Locate the cell with the specified text and output its (X, Y) center coordinate. 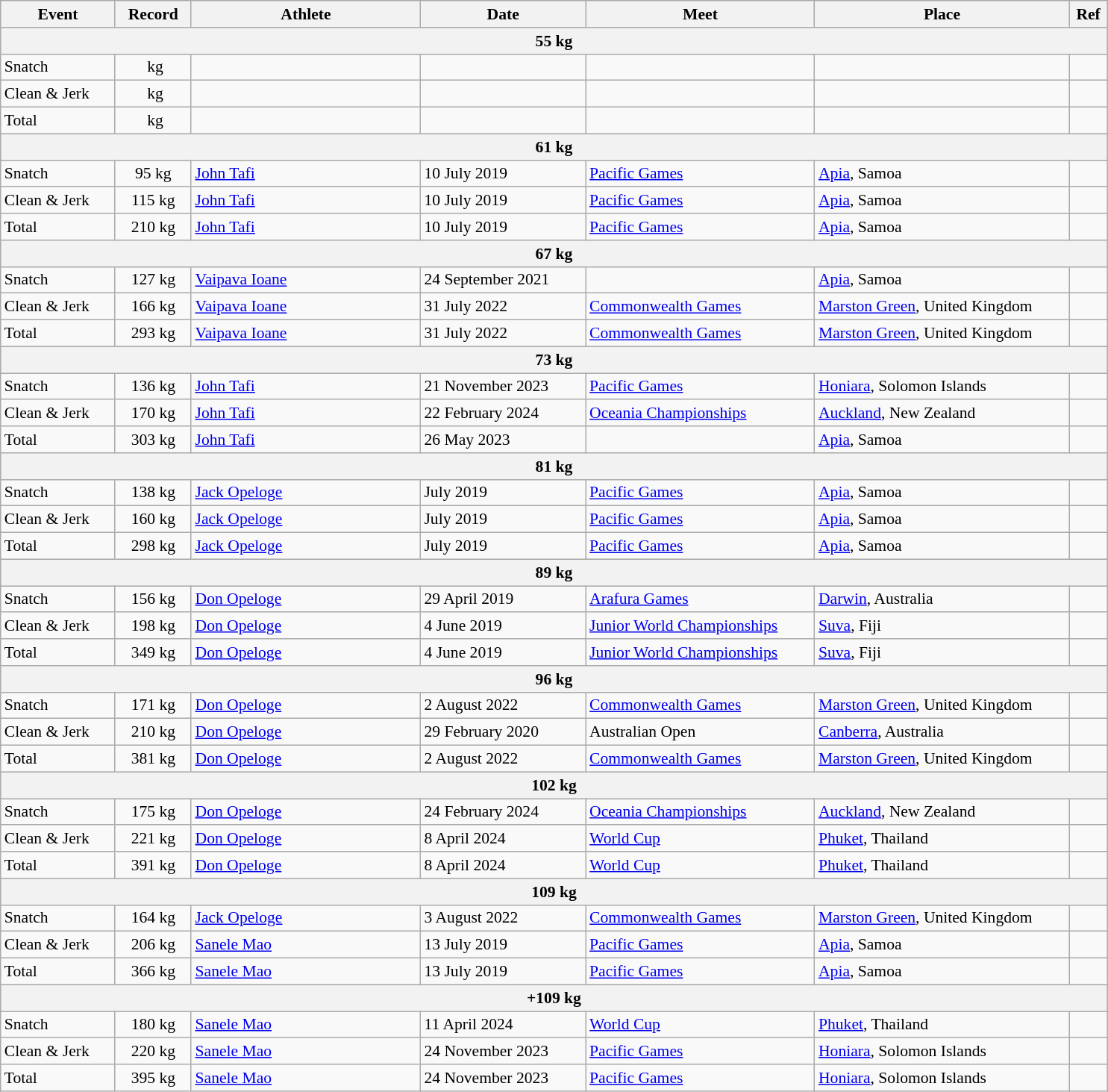
89 kg (554, 572)
Date (503, 14)
Place (942, 14)
160 kg (153, 520)
Event (58, 14)
73 kg (554, 360)
180 kg (153, 1025)
349 kg (153, 652)
Athlete (306, 14)
67 kg (554, 254)
Ref (1088, 14)
29 February 2020 (503, 732)
391 kg (153, 865)
175 kg (153, 812)
170 kg (153, 414)
Canberra, Australia (942, 732)
24 February 2024 (503, 812)
166 kg (153, 307)
81 kg (554, 467)
109 kg (554, 892)
96 kg (554, 679)
293 kg (153, 334)
381 kg (153, 759)
Record (153, 14)
366 kg (153, 972)
156 kg (153, 599)
Darwin, Australia (942, 599)
138 kg (153, 493)
24 September 2021 (503, 280)
26 May 2023 (503, 440)
220 kg (153, 1052)
+109 kg (554, 998)
298 kg (153, 546)
55 kg (554, 41)
171 kg (153, 705)
206 kg (153, 945)
164 kg (153, 918)
136 kg (153, 387)
198 kg (153, 626)
11 April 2024 (503, 1025)
395 kg (153, 1078)
3 August 2022 (503, 918)
22 February 2024 (503, 414)
115 kg (153, 201)
221 kg (153, 839)
Australian Open (700, 732)
Meet (700, 14)
303 kg (153, 440)
29 April 2019 (503, 599)
61 kg (554, 147)
102 kg (554, 785)
95 kg (153, 174)
Arafura Games (700, 599)
21 November 2023 (503, 387)
127 kg (153, 280)
